Locate the cell with the specified text and output its [x, y] center coordinate. 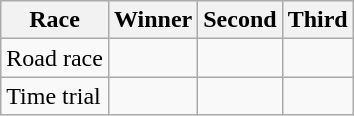
Second [240, 20]
Third [318, 20]
Time trial [55, 96]
Winner [152, 20]
Road race [55, 58]
Race [55, 20]
